Find where the given text appears and provide that cell's center as [x, y] coordinate. 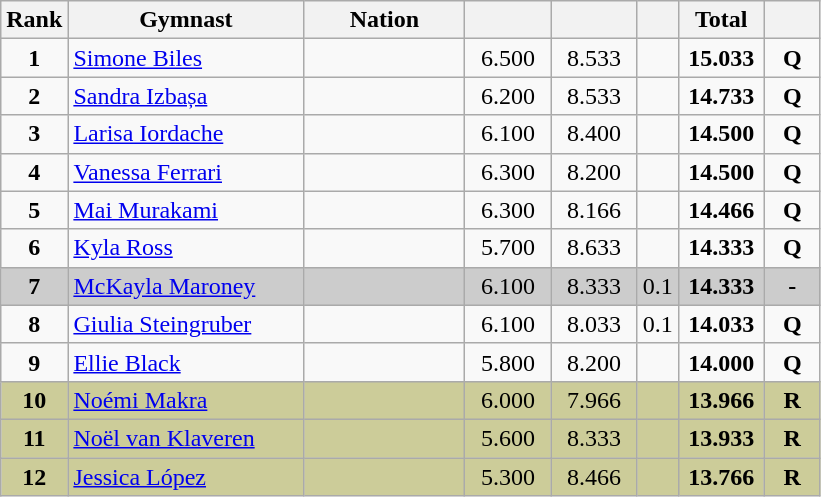
13.766 [721, 477]
Larisa Iordache [186, 134]
5.800 [508, 362]
- [792, 286]
15.033 [721, 58]
McKayla Maroney [186, 286]
2 [34, 96]
12 [34, 477]
14.000 [721, 362]
Gymnast [186, 20]
3 [34, 134]
10 [34, 400]
14.733 [721, 96]
6.200 [508, 96]
1 [34, 58]
5 [34, 210]
Simone Biles [186, 58]
Kyla Ross [186, 248]
8.166 [594, 210]
4 [34, 172]
Nation [384, 20]
Rank [34, 20]
8.033 [594, 324]
Sandra Izbașa [186, 96]
7.966 [594, 400]
6.000 [508, 400]
5.700 [508, 248]
Noël van Klaveren [186, 438]
5.300 [508, 477]
Total [721, 20]
13.933 [721, 438]
Ellie Black [186, 362]
Mai Murakami [186, 210]
7 [34, 286]
8 [34, 324]
6 [34, 248]
Noémi Makra [186, 400]
6.500 [508, 58]
8.466 [594, 477]
11 [34, 438]
Giulia Steingruber [186, 324]
14.033 [721, 324]
8.400 [594, 134]
13.966 [721, 400]
9 [34, 362]
5.600 [508, 438]
14.466 [721, 210]
8.633 [594, 248]
Jessica López [186, 477]
Vanessa Ferrari [186, 172]
